Pinpoint the cell where the given text exists, returning its (x, y) midpoint coordinate. 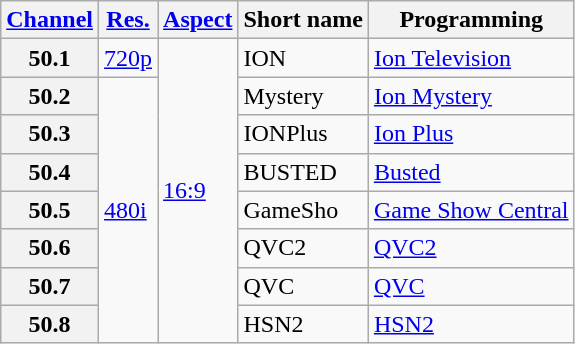
Ion Plus (471, 134)
50.5 (50, 210)
Res. (128, 20)
Ion Television (471, 58)
Short name (303, 20)
IONPlus (303, 134)
Mystery (303, 96)
Aspect (198, 20)
Channel (50, 20)
50.2 (50, 96)
Ion Mystery (471, 96)
50.4 (50, 172)
50.3 (50, 134)
Programming (471, 20)
50.7 (50, 286)
50.1 (50, 58)
Busted (471, 172)
720p (128, 58)
ION (303, 58)
480i (128, 210)
Game Show Central (471, 210)
16:9 (198, 191)
50.6 (50, 248)
GameSho (303, 210)
BUSTED (303, 172)
50.8 (50, 324)
